For the text-containing cell, return its midpoint in [X, Y] coordinate format. 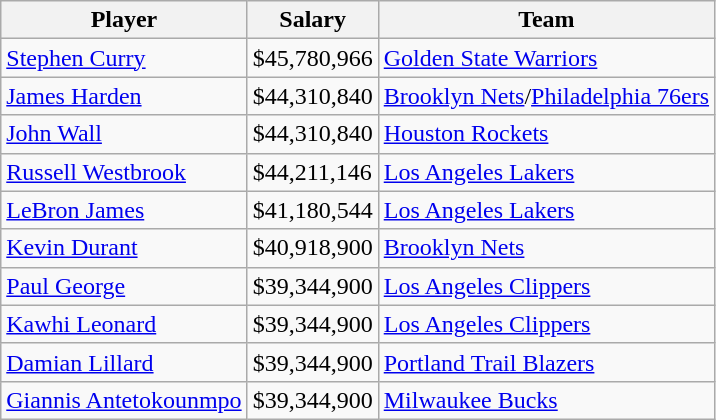
Giannis Antetokounmpo [124, 400]
James Harden [124, 96]
Brooklyn Nets/Philadelphia 76ers [546, 96]
Team [546, 20]
Golden State Warriors [546, 58]
Houston Rockets [546, 134]
Kevin Durant [124, 248]
Brooklyn Nets [546, 248]
Portland Trail Blazers [546, 362]
Kawhi Leonard [124, 324]
Damian Lillard [124, 362]
Salary [312, 20]
Russell Westbrook [124, 172]
Milwaukee Bucks [546, 400]
LeBron James [124, 210]
$40,918,900 [312, 248]
$41,180,544 [312, 210]
Player [124, 20]
Stephen Curry [124, 58]
John Wall [124, 134]
$44,211,146 [312, 172]
Paul George [124, 286]
$45,780,966 [312, 58]
